Detect which cell encompasses the target text, then output its (X, Y) center coordinate. 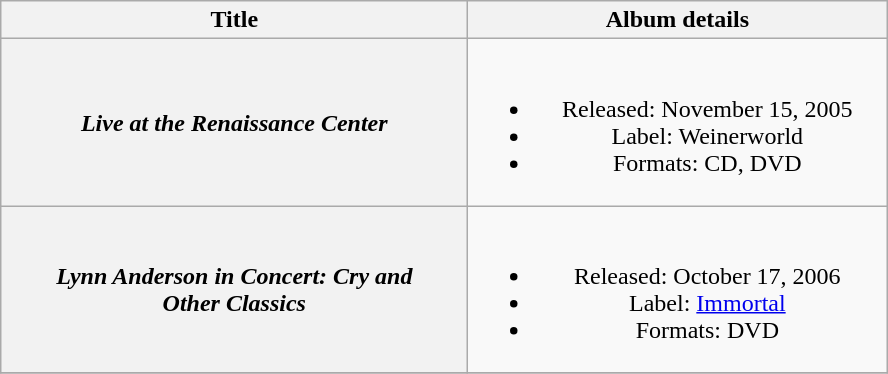
Live at the Renaissance Center (234, 122)
Lynn Anderson in Concert: Cry andOther Classics (234, 290)
Album details (678, 20)
Title (234, 20)
Released: November 15, 2005Label: WeinerworldFormats: CD, DVD (678, 122)
Released: October 17, 2006Label: ImmortalFormats: DVD (678, 290)
